Scan for the cell matching the given text and deliver its (x, y) coordinate at center. 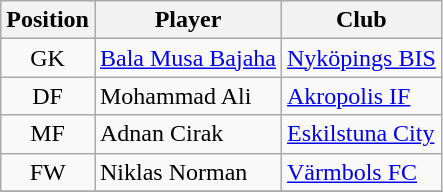
DF (48, 96)
FW (48, 172)
Bala Musa Bajaha (188, 58)
Position (48, 20)
Nyköpings BIS (362, 58)
Adnan Cirak (188, 134)
Mohammad Ali (188, 96)
MF (48, 134)
Niklas Norman (188, 172)
GK (48, 58)
Eskilstuna City (362, 134)
Akropolis IF (362, 96)
Player (188, 20)
Värmbols FC (362, 172)
Club (362, 20)
